Output the (x, y) coordinate of the center of the cell containing the given text.  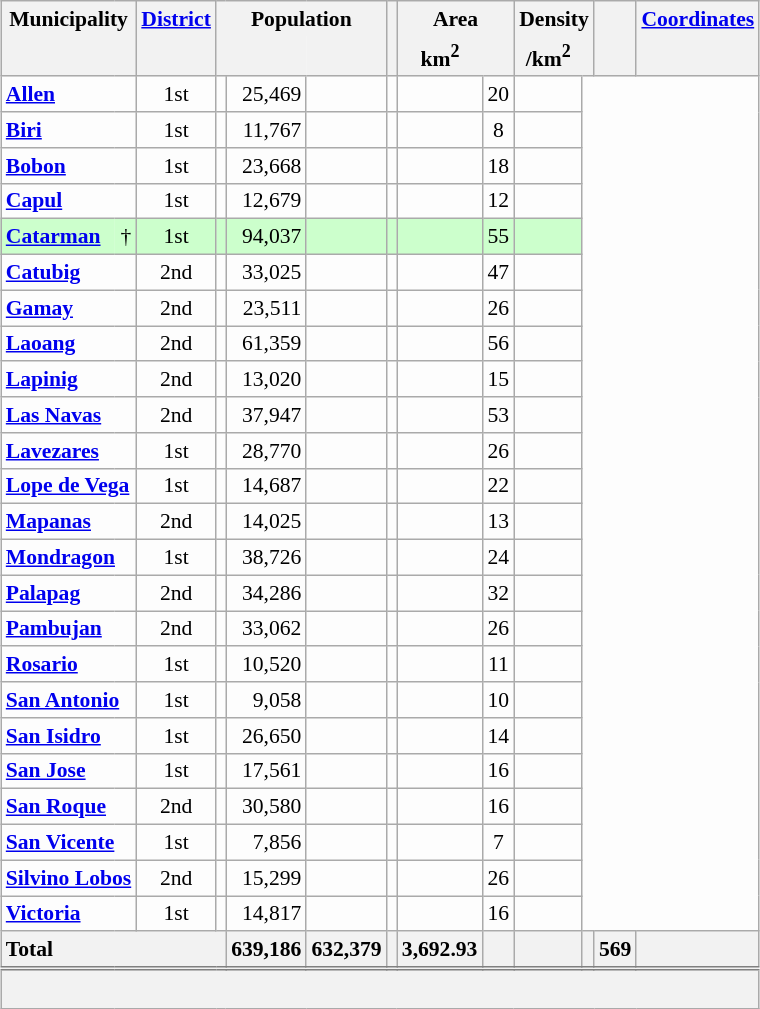
8 (498, 130)
Bobon (69, 165)
District (176, 18)
Allen (69, 94)
13,020 (266, 379)
10,520 (266, 664)
Las Navas (69, 415)
20 (498, 94)
30,580 (266, 807)
37,947 (266, 415)
Municipality (69, 18)
13 (498, 522)
23,668 (266, 165)
639,186 (266, 950)
25,469 (266, 94)
Area (456, 18)
94,037 (266, 237)
Lope de Vega (69, 486)
7 (498, 842)
18 (498, 165)
15,299 (266, 878)
Catubig (69, 272)
3,692.93 (440, 950)
61,359 (266, 344)
Rosario (69, 664)
Mondragon (69, 557)
34,286 (266, 593)
Mapanas (69, 522)
San Jose (69, 771)
47 (498, 272)
56 (498, 344)
7,856 (266, 842)
10 (498, 700)
Coordinates (698, 18)
Gamay (69, 308)
San Vicente (69, 842)
Pambujan (69, 629)
Total (114, 950)
23,511 (266, 308)
22 (498, 486)
14 (498, 735)
Catarman (58, 237)
28,770 (266, 450)
14,817 (266, 914)
9,058 (266, 700)
Lavezares (69, 450)
Density (554, 18)
15 (498, 379)
14,025 (266, 522)
632,379 (346, 950)
32 (498, 593)
17,561 (266, 771)
San Isidro (69, 735)
San Antonio (69, 700)
Capul (69, 201)
26,650 (266, 735)
Palapag (69, 593)
Silvino Lobos (69, 878)
55 (498, 237)
53 (498, 415)
Victoria (69, 914)
11,767 (266, 130)
San Roque (69, 807)
Lapinig (69, 379)
km2 (440, 56)
33,062 (266, 629)
38,726 (266, 557)
33,025 (266, 272)
14,687 (266, 486)
/km2 (548, 56)
Population (302, 18)
† (125, 237)
Laoang (69, 344)
12 (498, 201)
Biri (69, 130)
12,679 (266, 201)
24 (498, 557)
569 (616, 950)
11 (498, 664)
